Search for the cell housing the specified text and yield its [x, y] center coordinate. 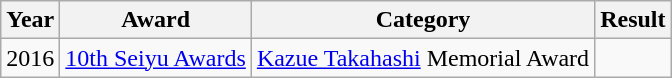
2016 [30, 58]
Year [30, 20]
Category [422, 20]
Kazue Takahashi Memorial Award [422, 58]
10th Seiyu Awards [156, 58]
Result [633, 20]
Award [156, 20]
